Output the [X, Y] coordinate of the center of the cell containing the given text.  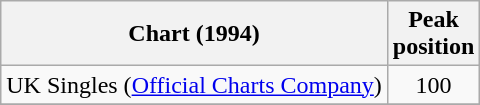
100 [433, 85]
Peakposition [433, 34]
Chart (1994) [194, 34]
UK Singles (Official Charts Company) [194, 85]
